Scan for the cell matching the given text and deliver its [X, Y] coordinate at center. 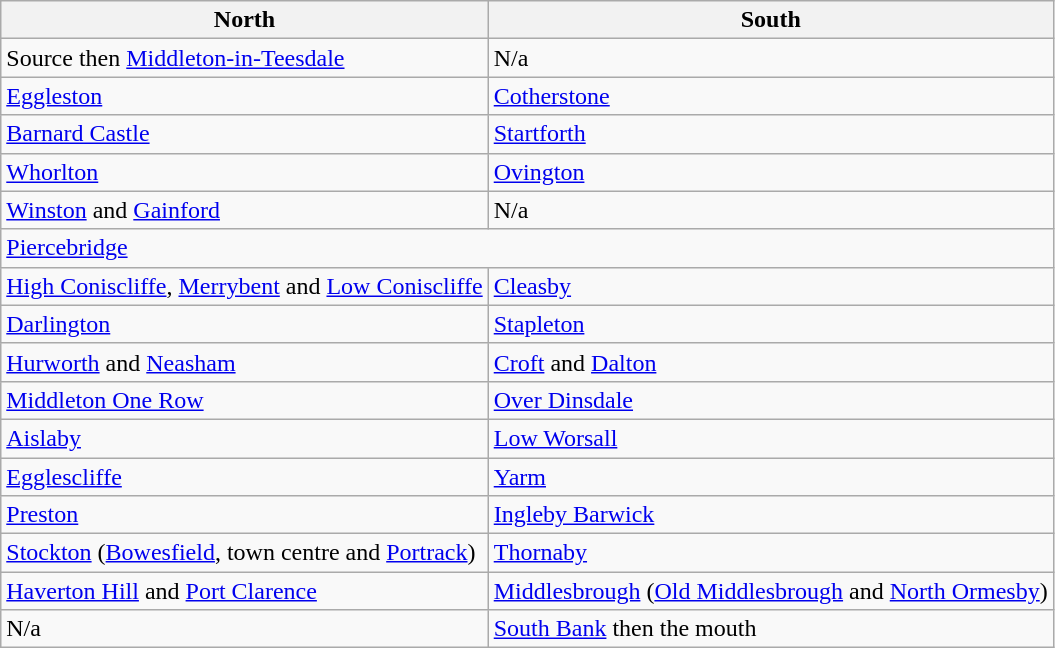
Startforth [770, 134]
Eggleston [244, 96]
Ovington [770, 172]
Preston [244, 515]
Ingleby Barwick [770, 515]
Middleton One Row [244, 400]
Haverton Hill and Port Clarence [244, 591]
South [770, 20]
Darlington [244, 324]
Low Worsall [770, 438]
Croft and Dalton [770, 362]
Piercebridge [527, 248]
South Bank then the mouth [770, 629]
Thornaby [770, 553]
Whorlton [244, 172]
North [244, 20]
Stapleton [770, 324]
Hurworth and Neasham [244, 362]
Over Dinsdale [770, 400]
Middlesbrough (Old Middlesbrough and North Ormesby) [770, 591]
Cotherstone [770, 96]
Egglescliffe [244, 477]
High Coniscliffe, Merrybent and Low Coniscliffe [244, 286]
Stockton (Bowesfield, town centre and Portrack) [244, 553]
Winston and Gainford [244, 210]
Barnard Castle [244, 134]
Cleasby [770, 286]
Yarm [770, 477]
Aislaby [244, 438]
Source then Middleton-in-Teesdale [244, 58]
